Output the [x, y] coordinate of the center of the cell containing the given text.  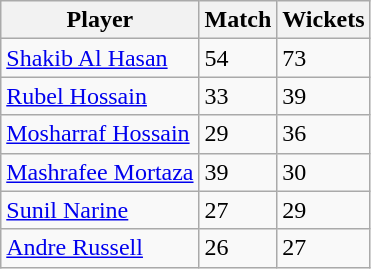
30 [324, 172]
54 [238, 58]
Mosharraf Hossain [100, 134]
Rubel Hossain [100, 96]
73 [324, 58]
Andre Russell [100, 248]
33 [238, 96]
Sunil Narine [100, 210]
Mashrafee Mortaza [100, 172]
36 [324, 134]
26 [238, 248]
Shakib Al Hasan [100, 58]
Match [238, 20]
Player [100, 20]
Wickets [324, 20]
